Detect which cell encompasses the target text, then output its (x, y) center coordinate. 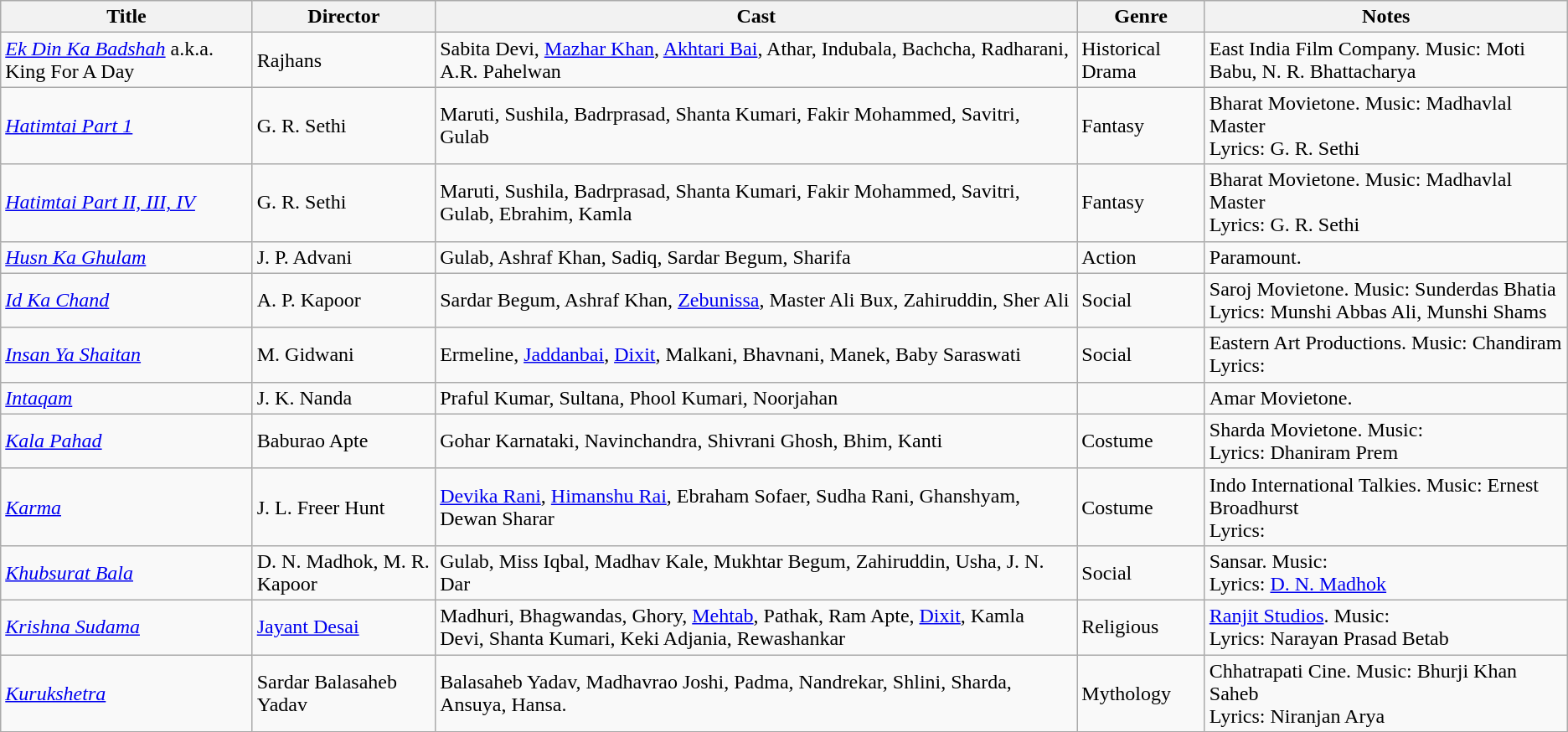
Insan Ya Shaitan (126, 355)
Karma (126, 507)
Gulab, Ashraf Khan, Sadiq, Sardar Begum, Sharifa (756, 257)
Hatimtai Part 1 (126, 126)
J. K. Nanda (343, 398)
Rajhans (343, 60)
Maruti, Sushila, Badrprasad, Shanta Kumari, Fakir Mohammed, Savitri, Gulab (756, 126)
Religious (1141, 626)
East India Film Company. Music: Moti Babu, N. R. Bhattacharya (1385, 60)
Director (343, 17)
Indo International Talkies. Music: Ernest BroadhurstLyrics: (1385, 507)
Hatimtai Part II, III, IV (126, 203)
Sardar Begum, Ashraf Khan, Zebunissa, Master Ali Bux, Zahiruddin, Sher Ali (756, 300)
Ek Din Ka Badshah a.k.a. King For A Day (126, 60)
Madhuri, Bhagwandas, Ghory, Mehtab, Pathak, Ram Apte, Dixit, Kamla Devi, Shanta Kumari, Keki Adjania, Rewashankar (756, 626)
Krishna Sudama (126, 626)
Title (126, 17)
Mythology (1141, 693)
Sharda Movietone. Music: Lyrics: Dhaniram Prem (1385, 441)
Sardar Balasaheb Yadav (343, 693)
A. P. Kapoor (343, 300)
Cast (756, 17)
M. Gidwani (343, 355)
Husn Ka Ghulam (126, 257)
Genre (1141, 17)
Baburao Apte (343, 441)
Praful Kumar, Sultana, Phool Kumari, Noorjahan (756, 398)
Sabita Devi, Mazhar Khan, Akhtari Bai, Athar, Indubala, Bachcha, Radharani, A.R. Pahelwan (756, 60)
Historical Drama (1141, 60)
Ermeline, Jaddanbai, Dixit, Malkani, Bhavnani, Manek, Baby Saraswati (756, 355)
Id Ka Chand (126, 300)
Maruti, Sushila, Badrprasad, Shanta Kumari, Fakir Mohammed, Savitri, Gulab, Ebrahim, Kamla (756, 203)
Ranjit Studios. Music: Lyrics: Narayan Prasad Betab (1385, 626)
Chhatrapati Cine. Music: Bhurji Khan Saheb Lyrics: Niranjan Arya (1385, 693)
Saroj Movietone. Music: Sunderdas BhatiaLyrics: Munshi Abbas Ali, Munshi Shams (1385, 300)
Intaqam (126, 398)
Action (1141, 257)
Gohar Karnataki, Navinchandra, Shivrani Ghosh, Bhim, Kanti (756, 441)
Jayant Desai (343, 626)
Devika Rani, Himanshu Rai, Ebraham Sofaer, Sudha Rani, Ghanshyam, Dewan Sharar (756, 507)
Amar Movietone. (1385, 398)
Khubsurat Bala (126, 573)
J. P. Advani (343, 257)
Sansar. Music: Lyrics: D. N. Madhok (1385, 573)
D. N. Madhok, M. R. Kapoor (343, 573)
J. L. Freer Hunt (343, 507)
Kala Pahad (126, 441)
Kurukshetra (126, 693)
Balasaheb Yadav, Madhavrao Joshi, Padma, Nandrekar, Shlini, Sharda, Ansuya, Hansa. (756, 693)
Paramount. (1385, 257)
Notes (1385, 17)
Eastern Art Productions. Music: ChandiramLyrics: (1385, 355)
Gulab, Miss Iqbal, Madhav Kale, Mukhtar Begum, Zahiruddin, Usha, J. N. Dar (756, 573)
